Locate the cell with the specified text and output its [X, Y] center coordinate. 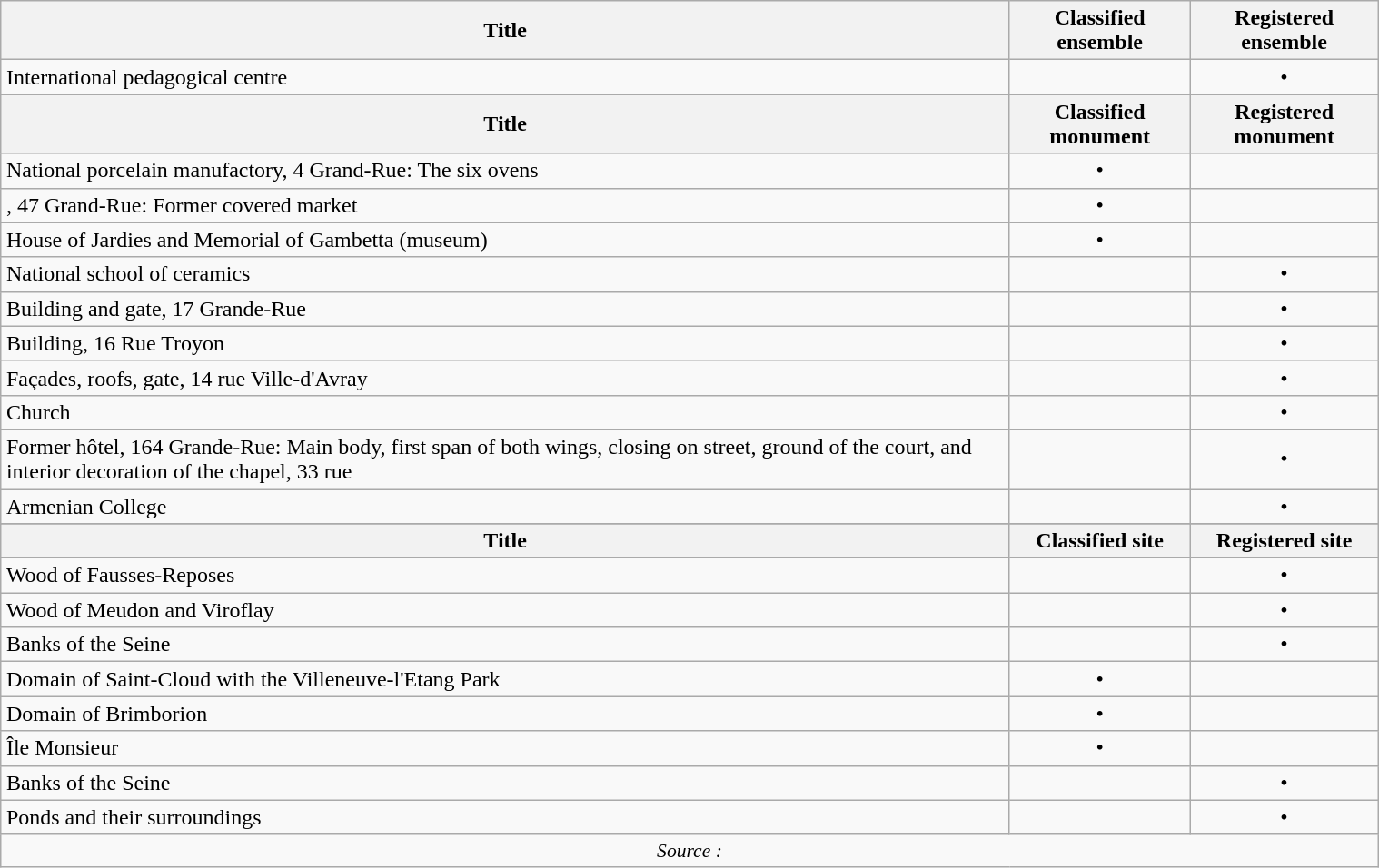
Classified site [1100, 541]
Registered monument [1284, 123]
National porcelain manufactory, 4 Grand-Rue: The six ovens [505, 171]
Church [505, 412]
Wood of Meudon and Viroflay [505, 610]
Domain of Saint-Cloud with the Villeneuve-l'Etang Park [505, 679]
Classified ensemble [1100, 31]
International pedagogical centre [505, 77]
, 47 Grand-Rue: Former covered market [505, 205]
Source : [689, 851]
Domain of Brimborion [505, 714]
Ponds and their surroundings [505, 817]
Building and gate, 17 Grande-Rue [505, 309]
Wood of Fausses-Reposes [505, 576]
Registered ensemble [1284, 31]
Classified monument [1100, 123]
Armenian College [505, 506]
House of Jardies and Memorial of Gambetta (museum) [505, 240]
Façades, roofs, gate, 14 rue Ville-d'Avray [505, 378]
Building, 16 Rue Troyon [505, 343]
National school of ceramics [505, 274]
Île Monsieur [505, 748]
Registered site [1284, 541]
